Determine the (x, y) coordinate at the center of the cell enclosing the given text.  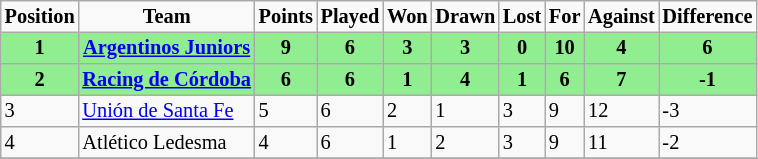
Position (40, 17)
Argentinos Juniors (166, 48)
Won (407, 17)
Racing de Córdoba (166, 80)
Played (350, 17)
Unión de Santa Fe (166, 111)
Points (286, 17)
Drawn (465, 17)
-1 (708, 80)
Atlético Ledesma (166, 143)
12 (621, 111)
Lost (522, 17)
Against (621, 17)
10 (564, 48)
-3 (708, 111)
For (564, 17)
7 (621, 80)
-2 (708, 143)
11 (621, 143)
Difference (708, 17)
5 (286, 111)
Team (166, 17)
0 (522, 48)
